Find where the given text appears and provide that cell's center as (x, y) coordinate. 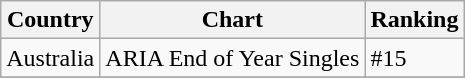
#15 (414, 58)
Country (50, 20)
Ranking (414, 20)
ARIA End of Year Singles (232, 58)
Chart (232, 20)
Australia (50, 58)
